Pinpoint the cell where the given text exists, returning its [x, y] midpoint coordinate. 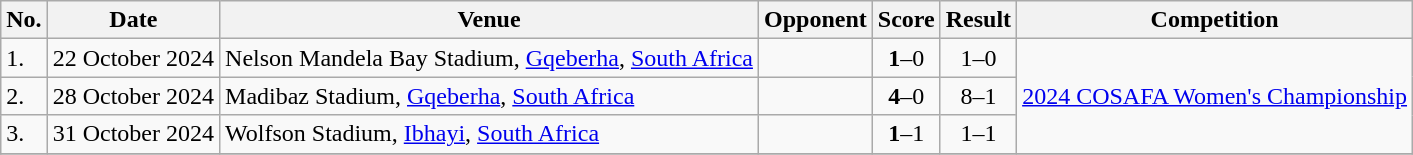
28 October 2024 [133, 96]
No. [24, 20]
2. [24, 96]
Date [133, 20]
31 October 2024 [133, 134]
Nelson Mandela Bay Stadium, Gqeberha, South Africa [490, 58]
Opponent [815, 20]
Madibaz Stadium, Gqeberha, South Africa [490, 96]
Wolfson Stadium, Ibhayi, South Africa [490, 134]
8–1 [978, 96]
22 October 2024 [133, 58]
Venue [490, 20]
2024 COSAFA Women's Championship [1215, 96]
4–0 [906, 96]
Score [906, 20]
3. [24, 134]
Result [978, 20]
1. [24, 58]
Competition [1215, 20]
